Pinpoint the cell where the given text exists, returning its [x, y] midpoint coordinate. 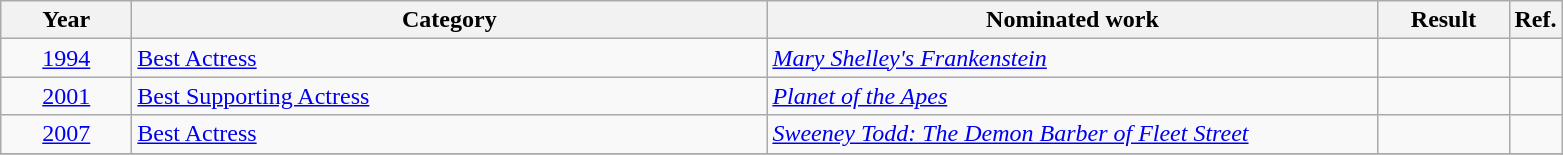
Mary Shelley's Frankenstein [1072, 58]
Year [66, 20]
Best Supporting Actress [450, 96]
Category [450, 20]
Result [1444, 20]
1994 [66, 58]
Planet of the Apes [1072, 96]
Ref. [1536, 20]
2001 [66, 96]
Nominated work [1072, 20]
Sweeney Todd: The Demon Barber of Fleet Street [1072, 134]
2007 [66, 134]
